Detect which cell encompasses the target text, then output its [x, y] center coordinate. 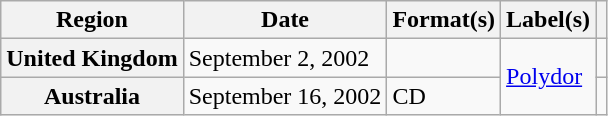
September 2, 2002 [285, 58]
September 16, 2002 [285, 96]
Label(s) [548, 20]
Date [285, 20]
United Kingdom [92, 58]
Australia [92, 96]
Polydor [548, 77]
CD [444, 96]
Format(s) [444, 20]
Region [92, 20]
